Pinpoint the cell where the given text exists, returning its (x, y) midpoint coordinate. 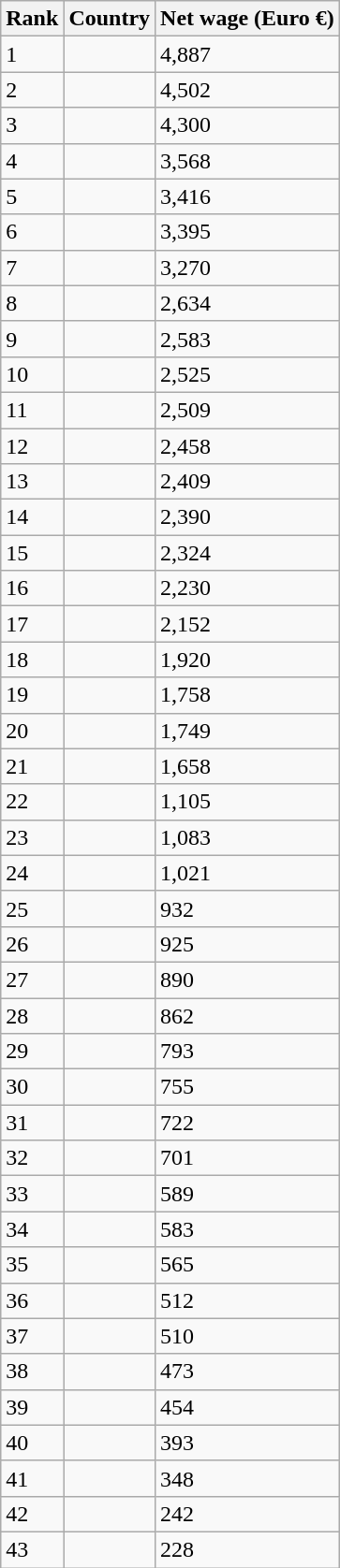
510 (247, 1336)
3 (32, 125)
14 (32, 517)
28 (32, 1015)
32 (32, 1158)
26 (32, 944)
16 (32, 588)
2,509 (247, 410)
2 (32, 90)
5 (32, 196)
29 (32, 1052)
22 (32, 802)
15 (32, 553)
793 (247, 1052)
8 (32, 303)
17 (32, 624)
3,395 (247, 232)
1,920 (247, 660)
1,658 (247, 766)
Country (110, 19)
565 (247, 1265)
1,749 (247, 731)
2,634 (247, 303)
890 (247, 980)
43 (32, 1549)
39 (32, 1407)
454 (247, 1407)
2,409 (247, 482)
31 (32, 1123)
10 (32, 374)
20 (32, 731)
23 (32, 837)
589 (247, 1194)
4,502 (247, 90)
1,105 (247, 802)
393 (247, 1443)
36 (32, 1300)
3,270 (247, 268)
42 (32, 1514)
1 (32, 54)
40 (32, 1443)
1,021 (247, 873)
25 (32, 908)
11 (32, 410)
3,568 (247, 161)
228 (247, 1549)
21 (32, 766)
701 (247, 1158)
932 (247, 908)
2,390 (247, 517)
33 (32, 1194)
7 (32, 268)
4,300 (247, 125)
862 (247, 1015)
2,324 (247, 553)
18 (32, 660)
41 (32, 1478)
348 (247, 1478)
2,583 (247, 339)
242 (247, 1514)
755 (247, 1087)
2,230 (247, 588)
722 (247, 1123)
35 (32, 1265)
13 (32, 482)
473 (247, 1372)
37 (32, 1336)
2,458 (247, 446)
27 (32, 980)
1,083 (247, 837)
3,416 (247, 196)
24 (32, 873)
30 (32, 1087)
4 (32, 161)
925 (247, 944)
12 (32, 446)
4,887 (247, 54)
Net wage (Euro €) (247, 19)
9 (32, 339)
2,152 (247, 624)
19 (32, 695)
583 (247, 1229)
34 (32, 1229)
38 (32, 1372)
6 (32, 232)
2,525 (247, 374)
Rank (32, 19)
1,758 (247, 695)
512 (247, 1300)
